Extract the [X, Y] coordinate from the center of the cell holding the provided text.  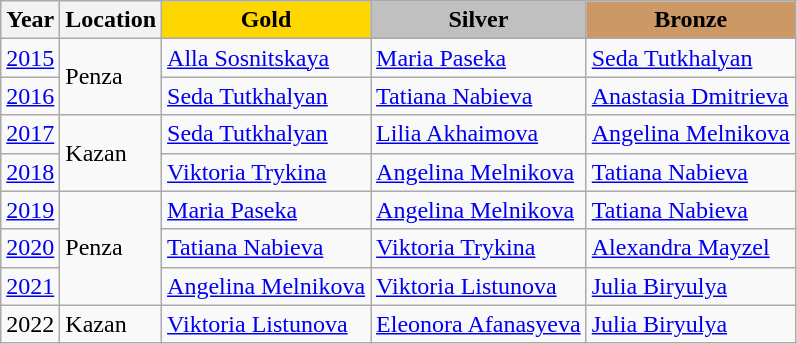
Year [30, 20]
Gold [266, 20]
Bronze [690, 20]
2016 [30, 96]
Location [111, 20]
2019 [30, 210]
Lilia Akhaimova [479, 134]
2017 [30, 134]
2020 [30, 248]
2021 [30, 286]
2022 [30, 324]
Anastasia Dmitrieva [690, 96]
2015 [30, 58]
Alexandra Mayzel [690, 248]
2018 [30, 172]
Eleonora Afanasyeva [479, 324]
Silver [479, 20]
Alla Sosnitskaya [266, 58]
